Capture the cell that displays the provided text and extract its (x, y) central coordinate. 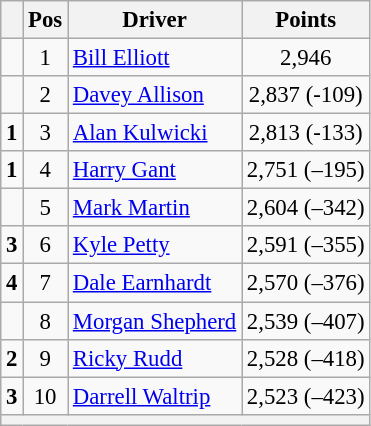
5 (46, 208)
2,946 (306, 58)
Morgan Shepherd (155, 321)
2,604 (–342) (306, 208)
Ricky Rudd (155, 358)
Points (306, 20)
10 (46, 396)
Harry Gant (155, 170)
2,570 (–376) (306, 283)
2,523 (–423) (306, 396)
2,591 (–355) (306, 245)
8 (46, 321)
Kyle Petty (155, 245)
Driver (155, 20)
Alan Kulwicki (155, 133)
Bill Elliott (155, 58)
9 (46, 358)
2,528 (–418) (306, 358)
Davey Allison (155, 95)
7 (46, 283)
Dale Earnhardt (155, 283)
Darrell Waltrip (155, 396)
2,837 (-109) (306, 95)
2,813 (-133) (306, 133)
2,539 (–407) (306, 321)
Mark Martin (155, 208)
2,751 (–195) (306, 170)
Pos (46, 20)
6 (46, 245)
